Determine the (X, Y) coordinate at the center of the cell enclosing the given text.  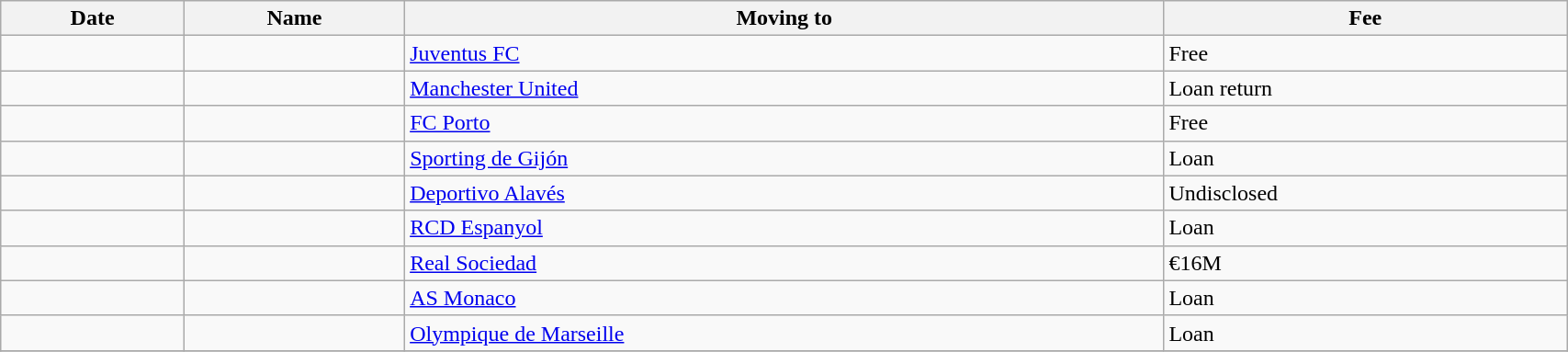
Moving to (784, 18)
Date (93, 18)
€16M (1365, 263)
Name (294, 18)
RCD Espanyol (784, 228)
Juventus FC (784, 53)
Manchester United (784, 88)
Fee (1365, 18)
AS Monaco (784, 298)
Deportivo Alavés (784, 193)
Olympique de Marseille (784, 333)
Sporting de Gijón (784, 158)
Real Sociedad (784, 263)
Loan return (1365, 88)
FC Porto (784, 123)
Undisclosed (1365, 193)
